Output the [x, y] coordinate of the center of the cell containing the given text.  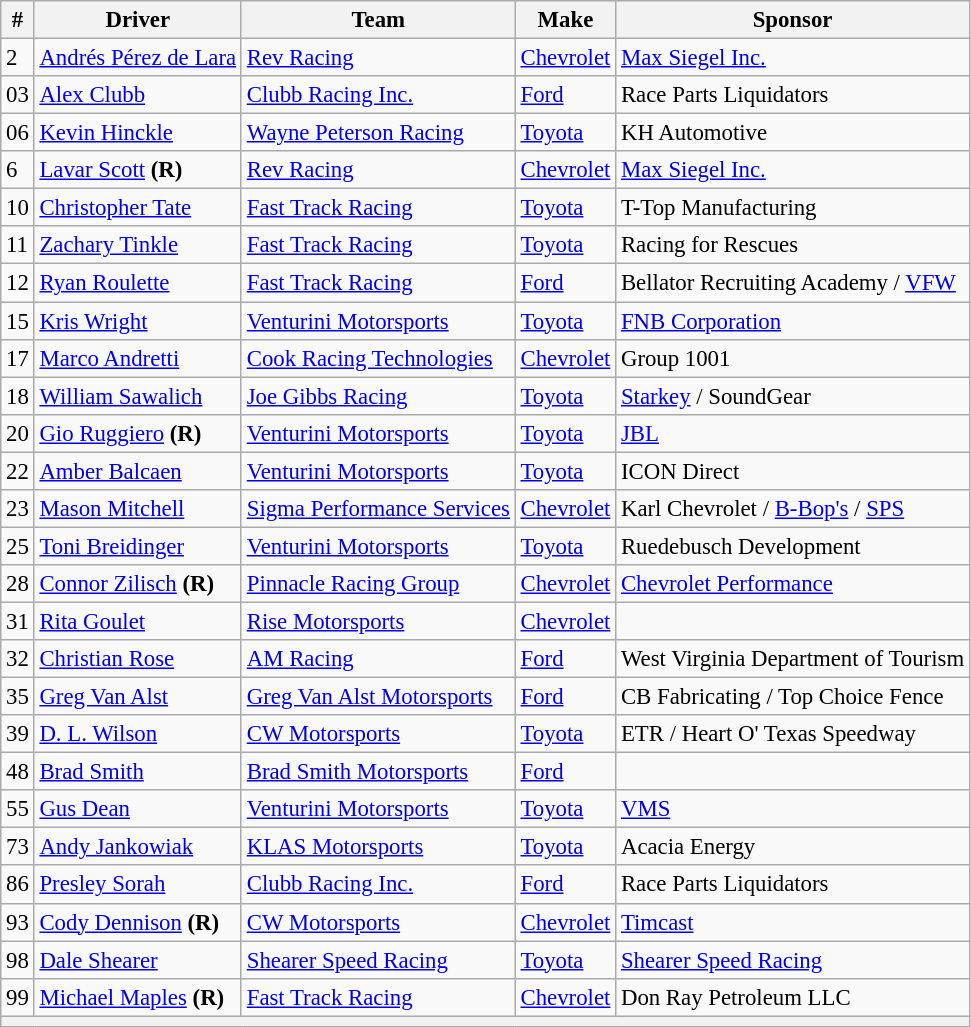
Christian Rose [138, 659]
Cody Dennison (R) [138, 922]
Andy Jankowiak [138, 847]
Gus Dean [138, 809]
Presley Sorah [138, 885]
Zachary Tinkle [138, 245]
Amber Balcaen [138, 471]
Greg Van Alst Motorsports [378, 697]
Christopher Tate [138, 208]
32 [18, 659]
Gio Ruggiero (R) [138, 433]
West Virginia Department of Tourism [793, 659]
KH Automotive [793, 133]
T-Top Manufacturing [793, 208]
CB Fabricating / Top Choice Fence [793, 697]
Greg Van Alst [138, 697]
Rise Motorsports [378, 621]
23 [18, 509]
Timcast [793, 922]
Alex Clubb [138, 95]
JBL [793, 433]
ICON Direct [793, 471]
Racing for Rescues [793, 245]
17 [18, 358]
35 [18, 697]
Acacia Energy [793, 847]
Dale Shearer [138, 960]
Sigma Performance Services [378, 509]
Karl Chevrolet / B-Bop's / SPS [793, 509]
18 [18, 396]
Chevrolet Performance [793, 584]
Mason Mitchell [138, 509]
Toni Breidinger [138, 546]
ETR / Heart O' Texas Speedway [793, 734]
Kevin Hinckle [138, 133]
Connor Zilisch (R) [138, 584]
Wayne Peterson Racing [378, 133]
# [18, 20]
Pinnacle Racing Group [378, 584]
Brad Smith [138, 772]
73 [18, 847]
15 [18, 321]
25 [18, 546]
86 [18, 885]
6 [18, 170]
Andrés Pérez de Lara [138, 58]
Michael Maples (R) [138, 997]
Sponsor [793, 20]
Joe Gibbs Racing [378, 396]
Marco Andretti [138, 358]
55 [18, 809]
28 [18, 584]
03 [18, 95]
AM Racing [378, 659]
98 [18, 960]
Brad Smith Motorsports [378, 772]
39 [18, 734]
D. L. Wilson [138, 734]
Kris Wright [138, 321]
10 [18, 208]
93 [18, 922]
06 [18, 133]
12 [18, 283]
48 [18, 772]
Rita Goulet [138, 621]
Starkey / SoundGear [793, 396]
Group 1001 [793, 358]
KLAS Motorsports [378, 847]
Bellator Recruiting Academy / VFW [793, 283]
2 [18, 58]
Driver [138, 20]
Team [378, 20]
William Sawalich [138, 396]
Ryan Roulette [138, 283]
Lavar Scott (R) [138, 170]
Cook Racing Technologies [378, 358]
FNB Corporation [793, 321]
22 [18, 471]
20 [18, 433]
Make [565, 20]
11 [18, 245]
31 [18, 621]
Don Ray Petroleum LLC [793, 997]
99 [18, 997]
VMS [793, 809]
Ruedebusch Development [793, 546]
